Determine the [x, y] coordinate at the center of the cell enclosing the given text.  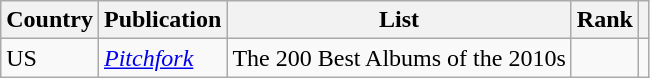
Publication [162, 20]
The 200 Best Albums of the 2010s [399, 58]
Rank [604, 20]
List [399, 20]
US [50, 58]
Country [50, 20]
Pitchfork [162, 58]
